Scan for the cell matching the given text and deliver its (x, y) coordinate at center. 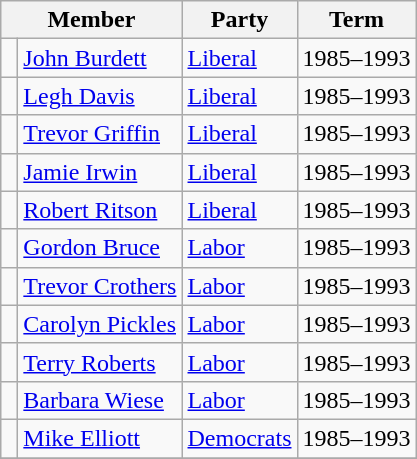
Gordon Bruce (100, 248)
Democrats (240, 438)
Trevor Griffin (100, 134)
Terry Roberts (100, 362)
Robert Ritson (100, 210)
Term (356, 20)
Legh Davis (100, 96)
John Burdett (100, 58)
Party (240, 20)
Carolyn Pickles (100, 324)
Trevor Crothers (100, 286)
Mike Elliott (100, 438)
Member (92, 20)
Barbara Wiese (100, 400)
Jamie Irwin (100, 172)
